Return (X, Y) of the center of cell containing provided text 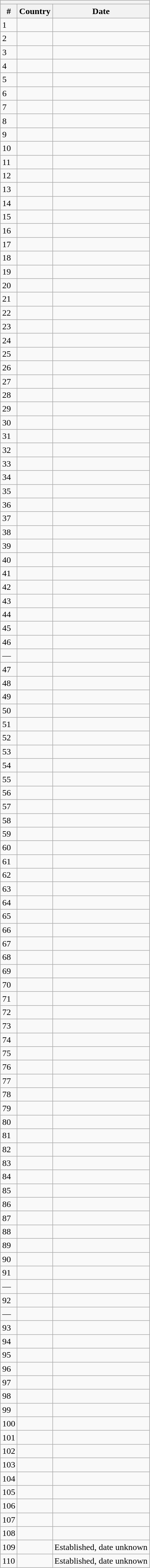
33 (9, 464)
44 (9, 615)
98 (9, 1396)
55 (9, 779)
47 (9, 669)
48 (9, 683)
22 (9, 313)
49 (9, 697)
62 (9, 875)
23 (9, 326)
106 (9, 1506)
110 (9, 1561)
32 (9, 450)
71 (9, 998)
53 (9, 752)
103 (9, 1465)
1 (9, 25)
29 (9, 409)
21 (9, 299)
26 (9, 367)
64 (9, 903)
6 (9, 93)
85 (9, 1190)
57 (9, 806)
99 (9, 1410)
89 (9, 1245)
5 (9, 80)
8 (9, 121)
27 (9, 382)
74 (9, 1039)
4 (9, 66)
43 (9, 601)
42 (9, 587)
59 (9, 834)
56 (9, 793)
46 (9, 642)
50 (9, 710)
38 (9, 532)
45 (9, 628)
14 (9, 203)
95 (9, 1355)
28 (9, 395)
94 (9, 1341)
77 (9, 1081)
15 (9, 217)
Date (101, 11)
2 (9, 39)
39 (9, 546)
12 (9, 176)
37 (9, 518)
70 (9, 985)
58 (9, 820)
81 (9, 1136)
76 (9, 1067)
16 (9, 231)
86 (9, 1204)
108 (9, 1533)
79 (9, 1108)
102 (9, 1451)
Country (35, 11)
83 (9, 1163)
51 (9, 724)
75 (9, 1053)
84 (9, 1177)
9 (9, 134)
24 (9, 340)
73 (9, 1026)
104 (9, 1478)
11 (9, 162)
96 (9, 1369)
40 (9, 560)
25 (9, 354)
20 (9, 285)
80 (9, 1122)
66 (9, 930)
7 (9, 107)
36 (9, 505)
# (9, 11)
72 (9, 1012)
97 (9, 1382)
41 (9, 573)
91 (9, 1273)
54 (9, 765)
61 (9, 861)
3 (9, 52)
63 (9, 889)
52 (9, 738)
109 (9, 1547)
13 (9, 190)
82 (9, 1149)
31 (9, 436)
90 (9, 1259)
68 (9, 957)
67 (9, 944)
65 (9, 916)
30 (9, 423)
105 (9, 1492)
88 (9, 1231)
87 (9, 1218)
93 (9, 1328)
18 (9, 258)
17 (9, 244)
100 (9, 1424)
92 (9, 1300)
107 (9, 1520)
60 (9, 848)
78 (9, 1095)
35 (9, 491)
34 (9, 477)
19 (9, 272)
101 (9, 1437)
10 (9, 148)
69 (9, 971)
